Extract the [X, Y] coordinate from the center of the cell holding the provided text.  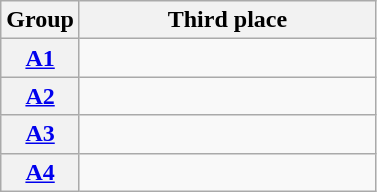
A4 [40, 172]
A3 [40, 134]
A1 [40, 58]
Third place [227, 20]
Group [40, 20]
A2 [40, 96]
